Search for the cell housing the specified text and yield its [X, Y] center coordinate. 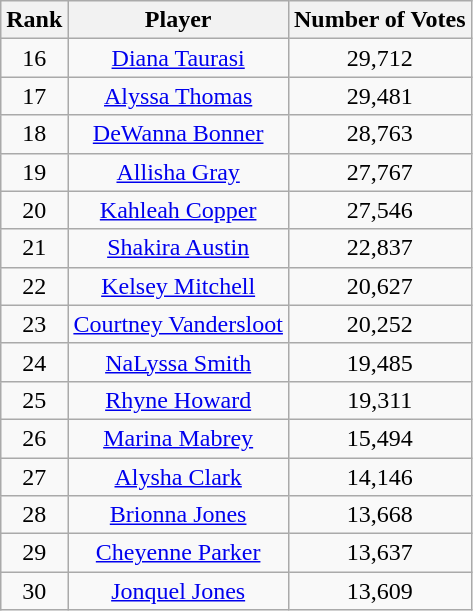
28 [34, 515]
24 [34, 362]
Marina Mabrey [178, 438]
Alyssa Thomas [178, 96]
20 [34, 210]
19,311 [380, 400]
30 [34, 591]
21 [34, 248]
Shakira Austin [178, 248]
Cheyenne Parker [178, 553]
13,609 [380, 591]
23 [34, 324]
Allisha Gray [178, 172]
27 [34, 477]
Number of Votes [380, 20]
Alysha Clark [178, 477]
25 [34, 400]
22 [34, 286]
29,712 [380, 58]
16 [34, 58]
20,627 [380, 286]
DeWanna Bonner [178, 134]
19,485 [380, 362]
22,837 [380, 248]
Courtney Vandersloot [178, 324]
27,767 [380, 172]
Rank [34, 20]
27,546 [380, 210]
Diana Taurasi [178, 58]
Player [178, 20]
Kelsey Mitchell [178, 286]
Jonquel Jones [178, 591]
15,494 [380, 438]
13,668 [380, 515]
29,481 [380, 96]
18 [34, 134]
NaLyssa Smith [178, 362]
29 [34, 553]
26 [34, 438]
Rhyne Howard [178, 400]
20,252 [380, 324]
13,637 [380, 553]
17 [34, 96]
Brionna Jones [178, 515]
28,763 [380, 134]
14,146 [380, 477]
Kahleah Copper [178, 210]
19 [34, 172]
